Identify which cell holds the provided text, then report its (X, Y) central coordinate. 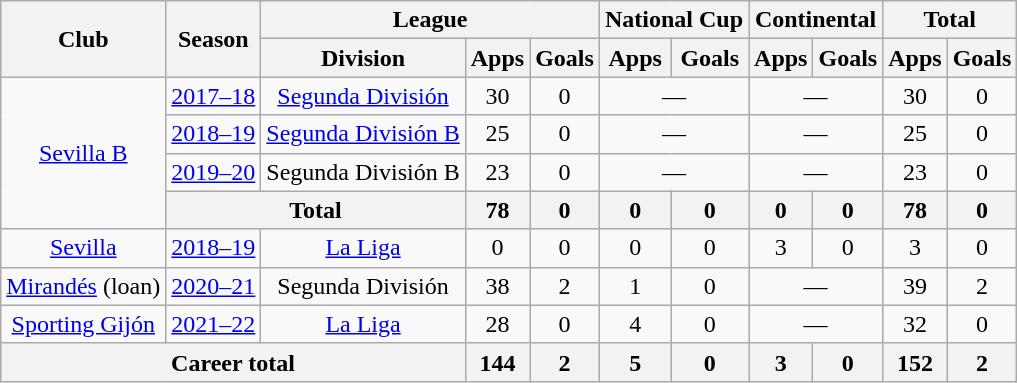
League (430, 20)
Sevilla (84, 248)
Club (84, 39)
32 (915, 324)
4 (635, 324)
Division (363, 58)
Continental (816, 20)
Season (214, 39)
28 (497, 324)
152 (915, 362)
Sevilla B (84, 153)
Mirandés (loan) (84, 286)
1 (635, 286)
144 (497, 362)
2021–22 (214, 324)
Career total (233, 362)
2020–21 (214, 286)
5 (635, 362)
National Cup (674, 20)
2017–18 (214, 96)
Sporting Gijón (84, 324)
39 (915, 286)
2019–20 (214, 172)
38 (497, 286)
